Return (X, Y) of the center of cell containing provided text 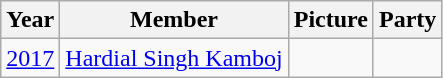
2017 (30, 58)
Member (174, 20)
Picture (330, 20)
Year (30, 20)
Party (407, 20)
Hardial Singh Kamboj (174, 58)
